Locate the cell with the specified text and output its [x, y] center coordinate. 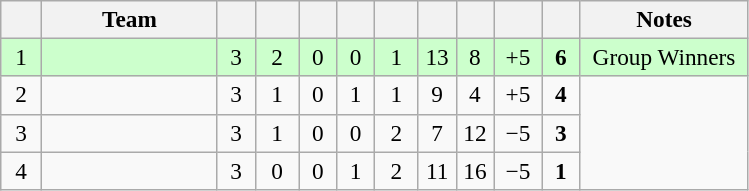
Team [130, 19]
9 [437, 95]
7 [437, 133]
13 [437, 57]
Notes [664, 19]
8 [475, 57]
11 [437, 170]
16 [475, 170]
Group Winners [664, 57]
12 [475, 133]
6 [561, 57]
